Extract the (X, Y) coordinate from the center of the cell holding the provided text.  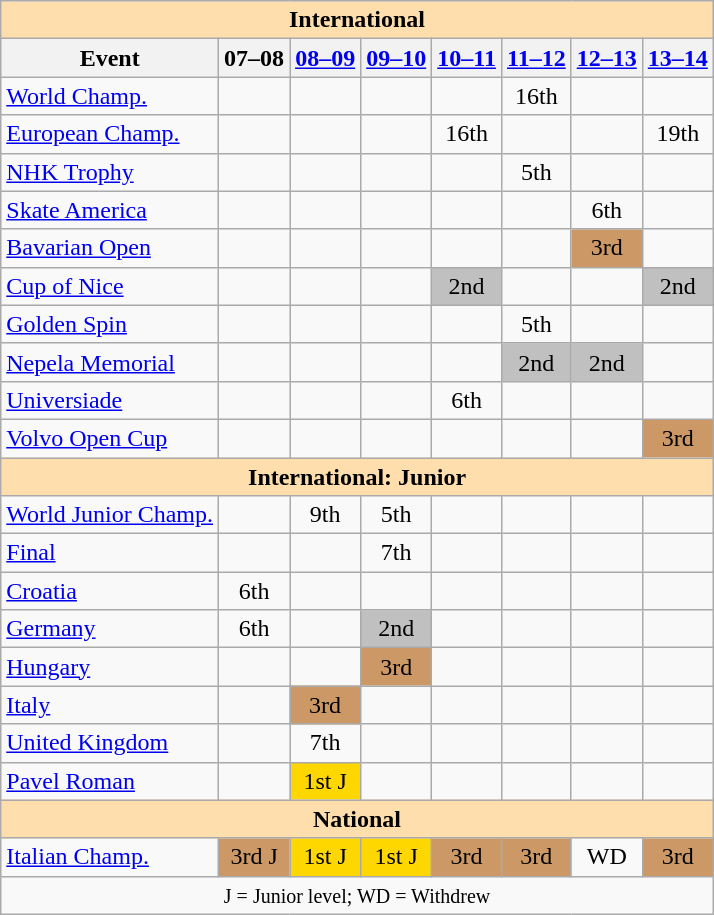
07–08 (254, 58)
Hungary (110, 667)
International: Junior (358, 477)
Golden Spin (110, 324)
Cup of Nice (110, 286)
Italian Champ. (110, 857)
Final (110, 553)
Bavarian Open (110, 248)
Croatia (110, 591)
12–13 (606, 58)
09–10 (396, 58)
European Champ. (110, 134)
National (358, 819)
10–11 (467, 58)
World Champ. (110, 96)
19th (678, 134)
Nepela Memorial (110, 362)
Pavel Roman (110, 781)
Universiade (110, 400)
13–14 (678, 58)
11–12 (536, 58)
Italy (110, 705)
International (358, 20)
3rd J (254, 857)
9th (326, 515)
08–09 (326, 58)
Event (110, 58)
NHK Trophy (110, 172)
J = Junior level; WD = Withdrew (358, 895)
WD (606, 857)
World Junior Champ. (110, 515)
Volvo Open Cup (110, 438)
United Kingdom (110, 743)
Skate America (110, 210)
Germany (110, 629)
